Locate the cell with the specified text and output its [x, y] center coordinate. 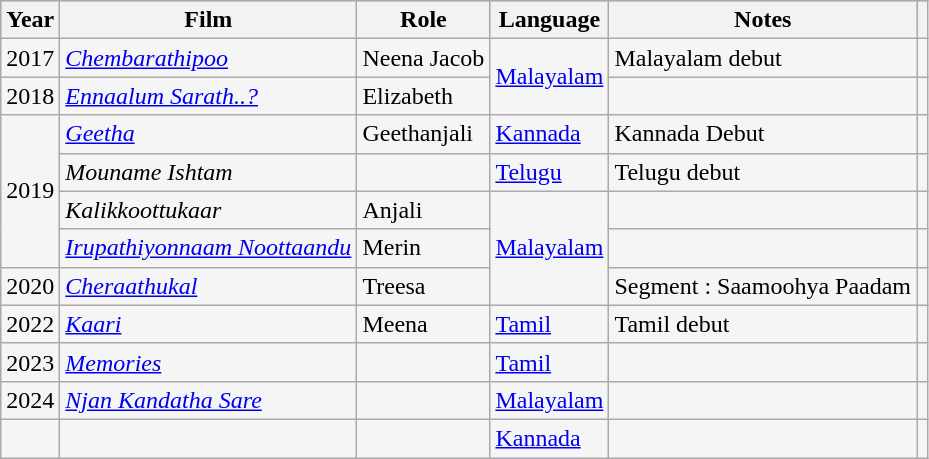
Chembarathipoo [208, 58]
2017 [30, 58]
Kannada Debut [763, 134]
Cheraathukal [208, 286]
Geethanjali [424, 134]
2019 [30, 191]
2018 [30, 96]
Anjali [424, 210]
Segment : Saamoohya Paadam [763, 286]
Memories [208, 362]
Njan Kandatha Sare [208, 400]
Irupathiyonnaam Noottaandu [208, 248]
Geetha [208, 134]
Elizabeth [424, 96]
2022 [30, 324]
Year [30, 20]
Language [550, 20]
Meena [424, 324]
Treesa [424, 286]
Tamil debut [763, 324]
Merin [424, 248]
Film [208, 20]
Notes [763, 20]
Ennaalum Sarath..? [208, 96]
Telugu [550, 172]
Malayalam debut [763, 58]
2023 [30, 362]
Telugu debut [763, 172]
Neena Jacob [424, 58]
Kalikkoottukaar [208, 210]
Mouname Ishtam [208, 172]
Kaari [208, 324]
2020 [30, 286]
Role [424, 20]
2024 [30, 400]
